Detect which cell encompasses the target text, then output its (x, y) center coordinate. 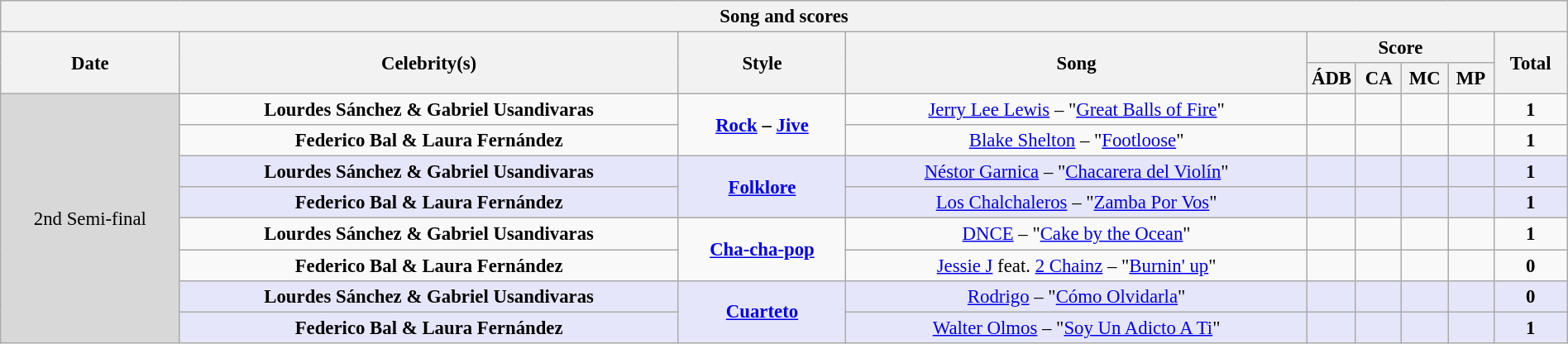
Celebrity(s) (428, 63)
Score (1401, 48)
2nd Semi-final (90, 218)
ÁDB (1331, 79)
DNCE – "Cake by the Ocean" (1077, 234)
Jessie J feat. 2 Chainz – "Burnin' up" (1077, 265)
Folklore (762, 187)
Song and scores (784, 17)
Song (1077, 63)
Rock – Jive (762, 126)
Néstor Garnica – "Chacarera del Violín" (1077, 172)
MP (1471, 79)
Blake Shelton – "Footloose" (1077, 141)
Style (762, 63)
Date (90, 63)
CA (1379, 79)
Los Chalchaleros – "Zamba Por Vos" (1077, 203)
Cha-cha-pop (762, 250)
Rodrigo – "Cómo Olvidarla" (1077, 296)
MC (1425, 79)
Jerry Lee Lewis – "Great Balls of Fire" (1077, 110)
Total (1530, 63)
Cuarteto (762, 311)
Walter Olmos – "Soy Un Adicto A Ti" (1077, 327)
